Scan for the cell matching the given text and deliver its [X, Y] coordinate at center. 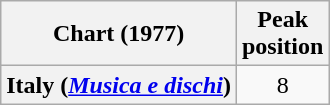
Chart (1977) [119, 34]
Italy (Musica e dischi) [119, 85]
8 [282, 85]
Peakposition [282, 34]
